Pinpoint the cell where the given text exists, returning its (x, y) midpoint coordinate. 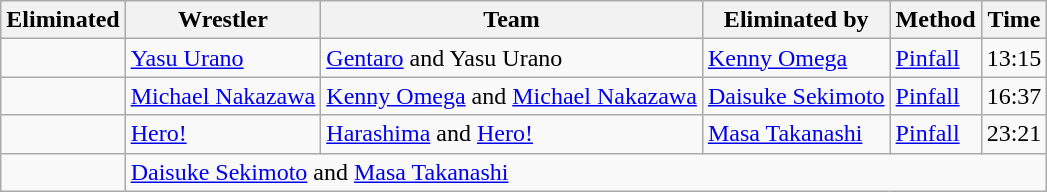
Michael Nakazawa (223, 96)
Method (936, 20)
Time (1014, 20)
Hero! (223, 134)
Team (512, 20)
Masa Takanashi (796, 134)
Eliminated by (796, 20)
Daisuke Sekimoto and Masa Takanashi (586, 172)
Daisuke Sekimoto (796, 96)
Kenny Omega (796, 58)
13:15 (1014, 58)
Eliminated (63, 20)
Gentaro and Yasu Urano (512, 58)
Harashima and Hero! (512, 134)
16:37 (1014, 96)
Wrestler (223, 20)
23:21 (1014, 134)
Kenny Omega and Michael Nakazawa (512, 96)
Yasu Urano (223, 58)
